Capture the cell that displays the provided text and extract its (X, Y) central coordinate. 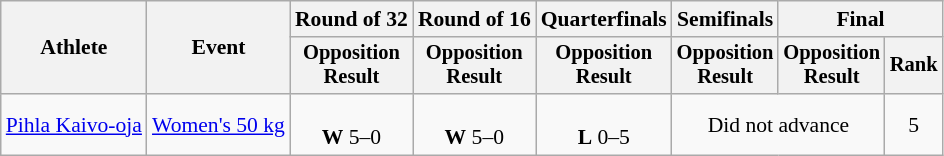
Rank (914, 66)
Round of 32 (352, 19)
Final (860, 19)
5 (914, 124)
Round of 16 (474, 19)
Quarterfinals (604, 19)
L 0–5 (604, 124)
Did not advance (778, 124)
Pihla Kaivo-oja (74, 124)
Event (218, 48)
Semifinals (726, 19)
Athlete (74, 48)
Women's 50 kg (218, 124)
